Detect which cell encompasses the target text, then output its [x, y] center coordinate. 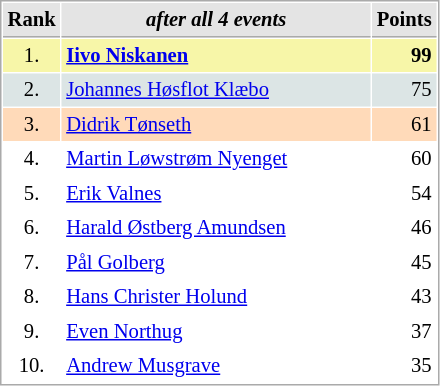
Rank [32, 20]
9. [32, 332]
after all 4 events [216, 20]
7. [32, 262]
Martin Løwstrøm Nyenget [216, 158]
Didrik Tønseth [216, 124]
3. [32, 124]
1. [32, 56]
37 [404, 332]
4. [32, 158]
5. [32, 194]
43 [404, 296]
Points [404, 20]
Erik Valnes [216, 194]
35 [404, 366]
6. [32, 228]
54 [404, 194]
46 [404, 228]
75 [404, 90]
Even Northug [216, 332]
8. [32, 296]
Johannes Høsflot Klæbo [216, 90]
Andrew Musgrave [216, 366]
Pål Golberg [216, 262]
Harald Østberg Amundsen [216, 228]
10. [32, 366]
99 [404, 56]
45 [404, 262]
60 [404, 158]
Iivo Niskanen [216, 56]
Hans Christer Holund [216, 296]
2. [32, 90]
61 [404, 124]
